Pinpoint the cell where the given text exists, returning its [X, Y] midpoint coordinate. 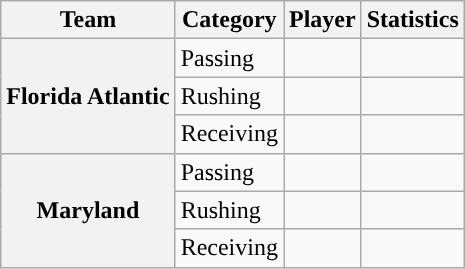
Category [229, 20]
Florida Atlantic [88, 96]
Player [323, 20]
Maryland [88, 210]
Statistics [412, 20]
Team [88, 20]
